Determine the (X, Y) coordinate at the center of the cell enclosing the given text.  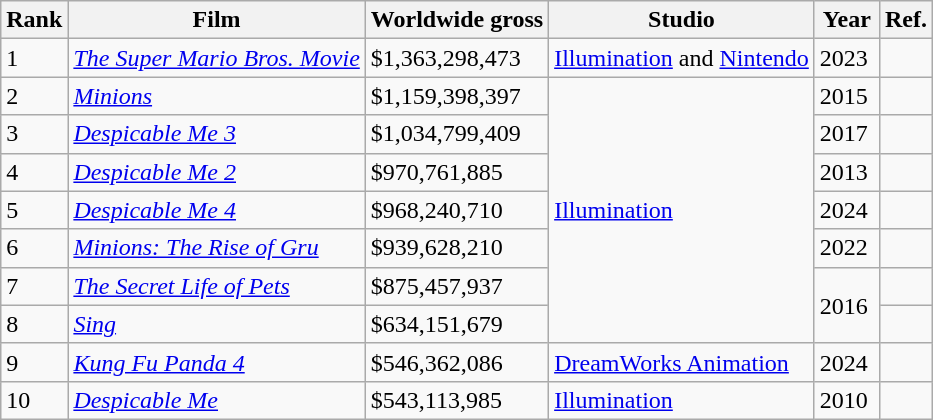
1 (34, 58)
6 (34, 248)
Kung Fu Panda 4 (216, 362)
2015 (846, 96)
2022 (846, 248)
$1,159,398,397 (456, 96)
4 (34, 172)
Film (216, 20)
8 (34, 324)
Despicable Me 2 (216, 172)
$968,240,710 (456, 210)
10 (34, 400)
$1,363,298,473 (456, 58)
The Super Mario Bros. Movie (216, 58)
Year (846, 20)
Ref. (906, 20)
2017 (846, 134)
Despicable Me 3 (216, 134)
3 (34, 134)
The Secret Life of Pets (216, 286)
$970,761,885 (456, 172)
Despicable Me (216, 400)
DreamWorks Animation (682, 362)
$546,362,086 (456, 362)
2023 (846, 58)
5 (34, 210)
2010 (846, 400)
Minions: The Rise of Gru (216, 248)
2013 (846, 172)
$543,113,985 (456, 400)
Worldwide gross (456, 20)
$939,628,210 (456, 248)
Studio (682, 20)
2016 (846, 305)
$875,457,937 (456, 286)
2 (34, 96)
7 (34, 286)
$634,151,679 (456, 324)
9 (34, 362)
$1,034,799,409 (456, 134)
Minions (216, 96)
Sing (216, 324)
Despicable Me 4 (216, 210)
Illumination and Nintendo (682, 58)
Rank (34, 20)
